For the text-containing cell, return its midpoint in [X, Y] coordinate format. 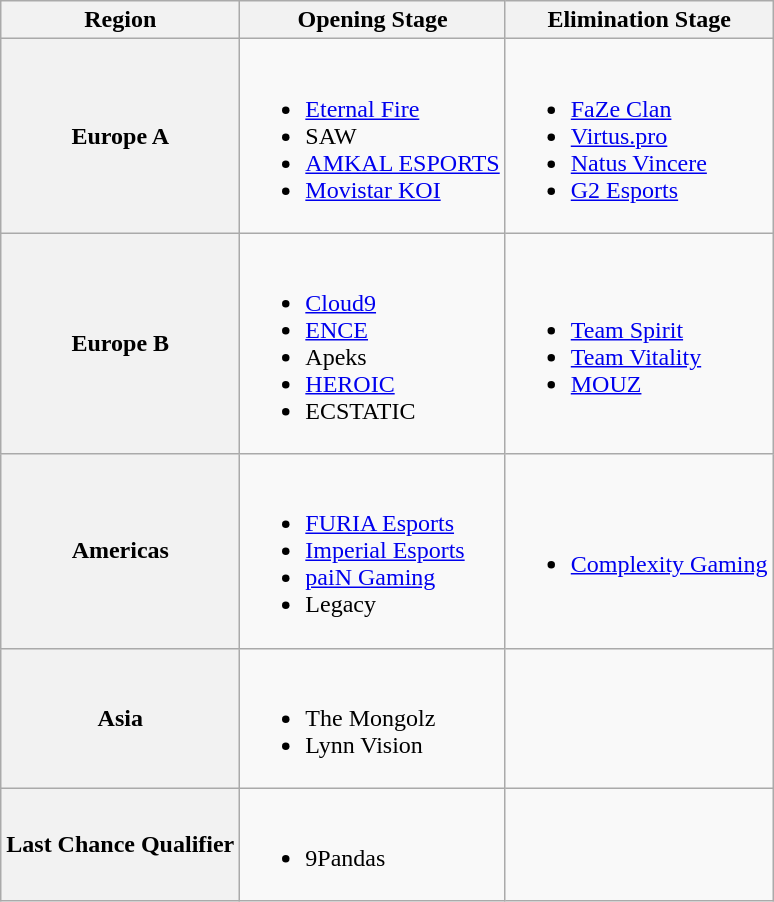
9Pandas [372, 844]
FaZe ClanVirtus.proNatus VincereG2 Esports [639, 136]
Complexity Gaming [639, 551]
Asia [120, 718]
The MongolzLynn Vision [372, 718]
Cloud9ENCEApeksHEROICECSTATIC [372, 344]
Team SpiritTeam VitalityMOUZ [639, 344]
Region [120, 20]
Last Chance Qualifier [120, 844]
Opening Stage [372, 20]
Europe A [120, 136]
Americas [120, 551]
Elimination Stage [639, 20]
Europe B [120, 344]
FURIA EsportsImperial EsportspaiN GamingLegacy [372, 551]
Eternal FireSAWAMKAL ESPORTSMovistar KOI [372, 136]
